From the cell containing the given text, extract its center point as [x, y] coordinate. 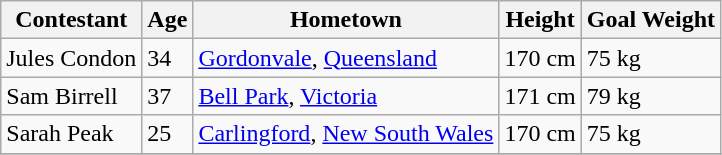
34 [168, 58]
171 cm [540, 96]
Hometown [346, 20]
Carlingford, New South Wales [346, 134]
Sam Birrell [72, 96]
Jules Condon [72, 58]
25 [168, 134]
Goal Weight [650, 20]
Sarah Peak [72, 134]
Gordonvale, Queensland [346, 58]
79 kg [650, 96]
Age [168, 20]
Height [540, 20]
Bell Park, Victoria [346, 96]
37 [168, 96]
Contestant [72, 20]
